Output the [X, Y] coordinate of the center of the cell containing the given text.  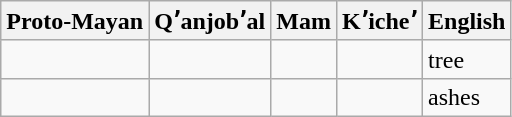
ashes [467, 97]
English [467, 21]
Qʼanjobʼal [210, 21]
Kʼicheʼ [379, 21]
Proto-Mayan [75, 21]
Mam [304, 21]
tree [467, 59]
